Identify which cell holds the provided text, then report its (x, y) central coordinate. 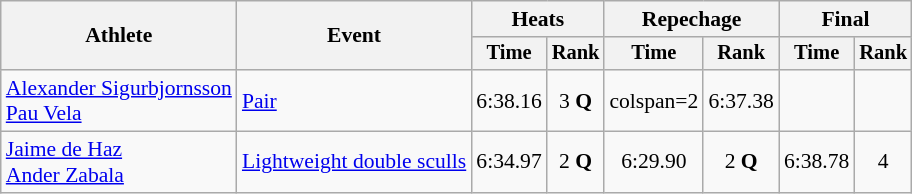
Event (354, 36)
6:38.16 (508, 100)
Jaime de HazAnder Zabala (119, 162)
colspan=2 (654, 100)
Final (846, 19)
Pair (354, 100)
6:29.90 (654, 162)
Alexander SigurbjornssonPau Vela (119, 100)
Athlete (119, 36)
6:38.78 (816, 162)
Repechage (692, 19)
6:34.97 (508, 162)
3 Q (576, 100)
4 (883, 162)
6:37.38 (740, 100)
Lightweight double sculls (354, 162)
Heats (538, 19)
